Return the [X, Y] coordinate for the center point of the cell that contains the specified text.  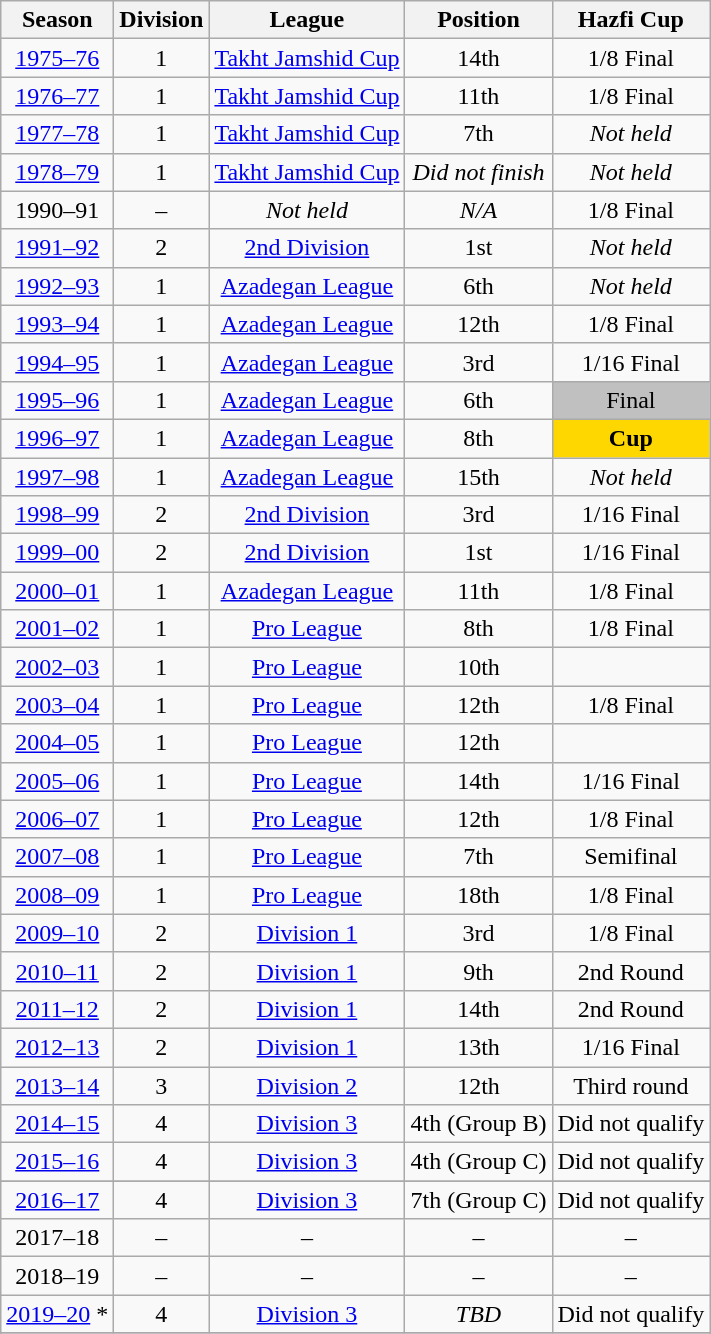
2001–02 [58, 629]
2018–19 [58, 1276]
1975–76 [58, 58]
4th (Group C) [478, 1162]
2006–07 [58, 819]
2002–03 [58, 667]
1977–78 [58, 134]
1993–94 [58, 324]
2004–05 [58, 743]
2017–18 [58, 1238]
Hazfi Cup [631, 20]
Final [631, 400]
2011–12 [58, 1009]
7th (Group C) [478, 1200]
TBD [478, 1314]
Division [162, 20]
Third round [631, 1085]
2009–10 [58, 933]
2010–11 [58, 971]
2005–06 [58, 781]
1992–93 [58, 286]
N/A [478, 210]
1999–00 [58, 553]
15th [478, 477]
2013–14 [58, 1085]
Cup [631, 438]
2007–08 [58, 857]
1998–99 [58, 515]
13th [478, 1047]
Did not finish [478, 172]
2015–16 [58, 1162]
1991–92 [58, 248]
4th (Group B) [478, 1124]
3 [162, 1085]
1996–97 [58, 438]
2019–20 * [58, 1314]
1978–79 [58, 172]
2016–17 [58, 1200]
2008–09 [58, 895]
2012–13 [58, 1047]
2003–04 [58, 705]
Season [58, 20]
League [307, 20]
2000–01 [58, 591]
1990–91 [58, 210]
1997–98 [58, 477]
Division 2 [307, 1085]
1995–96 [58, 400]
9th [478, 971]
1976–77 [58, 96]
Position [478, 20]
1994–95 [58, 362]
10th [478, 667]
2014–15 [58, 1124]
Semifinal [631, 857]
18th [478, 895]
